Detect which cell encompasses the target text, then output its [x, y] center coordinate. 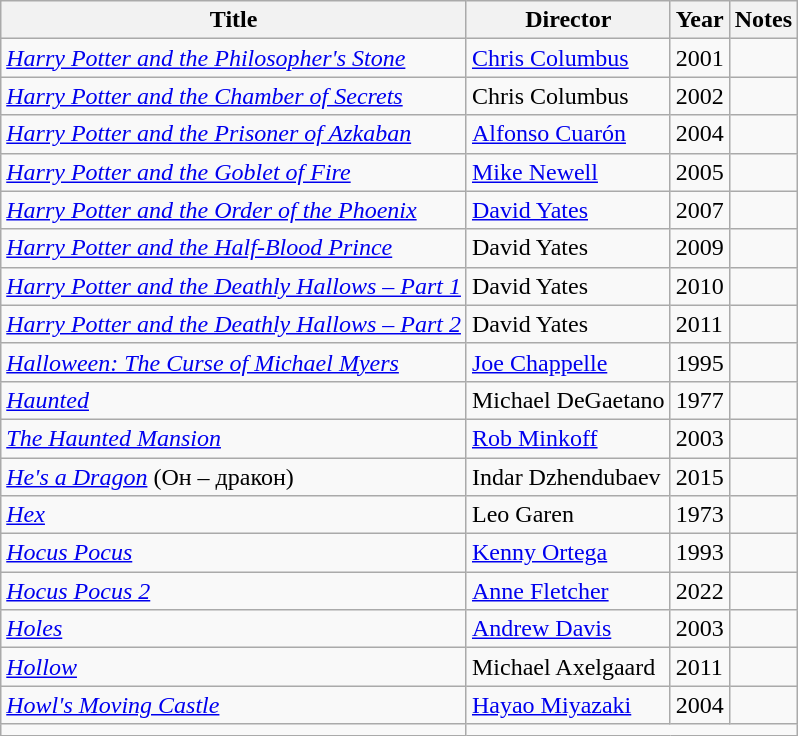
Halloween: The Curse of Michael Myers [234, 362]
Title [234, 20]
2010 [700, 286]
1977 [700, 400]
2007 [700, 210]
Howl's Moving Castle [234, 705]
Michael DeGaetano [568, 400]
Joe Chappelle [568, 362]
Notes [763, 20]
Hex [234, 515]
2015 [700, 477]
Anne Fletcher [568, 591]
Holes [234, 629]
Michael Axelgaard [568, 667]
Hocus Pocus [234, 553]
Harry Potter and the Half-Blood Prince [234, 248]
Harry Potter and the Deathly Hallows – Part 1 [234, 286]
2022 [700, 591]
Hollow [234, 667]
Director [568, 20]
1993 [700, 553]
2009 [700, 248]
Harry Potter and the Prisoner of Azkaban [234, 134]
Kenny Ortega [568, 553]
2001 [700, 58]
Haunted [234, 400]
2002 [700, 96]
Hayao Miyazaki [568, 705]
Harry Potter and the Deathly Hallows – Part 2 [234, 324]
Rob Minkoff [568, 438]
Hocus Pocus 2 [234, 591]
Leo Garen [568, 515]
1973 [700, 515]
Harry Potter and the Chamber of Secrets [234, 96]
Harry Potter and the Goblet of Fire [234, 172]
Andrew Davis [568, 629]
Indar Dzhendubaev [568, 477]
Year [700, 20]
Harry Potter and the Philosopher's Stone [234, 58]
He's a Dragon (Он – дракон) [234, 477]
2005 [700, 172]
Mike Newell [568, 172]
Alfonso Cuarón [568, 134]
1995 [700, 362]
The Haunted Mansion [234, 438]
Harry Potter and the Order of the Phoenix [234, 210]
